Locate the cell with the specified text and output its [X, Y] center coordinate. 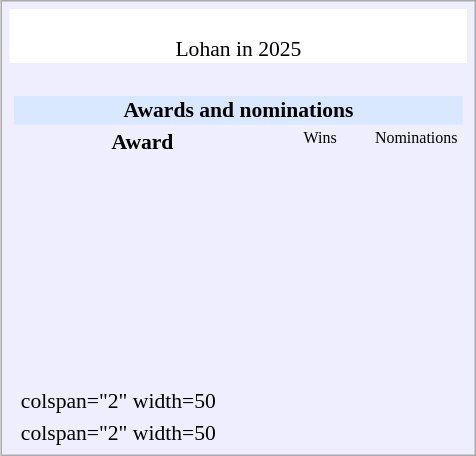
Wins [320, 141]
Awards and nominations Award Wins Nominations [239, 225]
Lohan in 2025 [239, 36]
Nominations [416, 141]
Awards and nominations [238, 110]
Award [142, 141]
